Return (X, Y) of the center of cell containing provided text 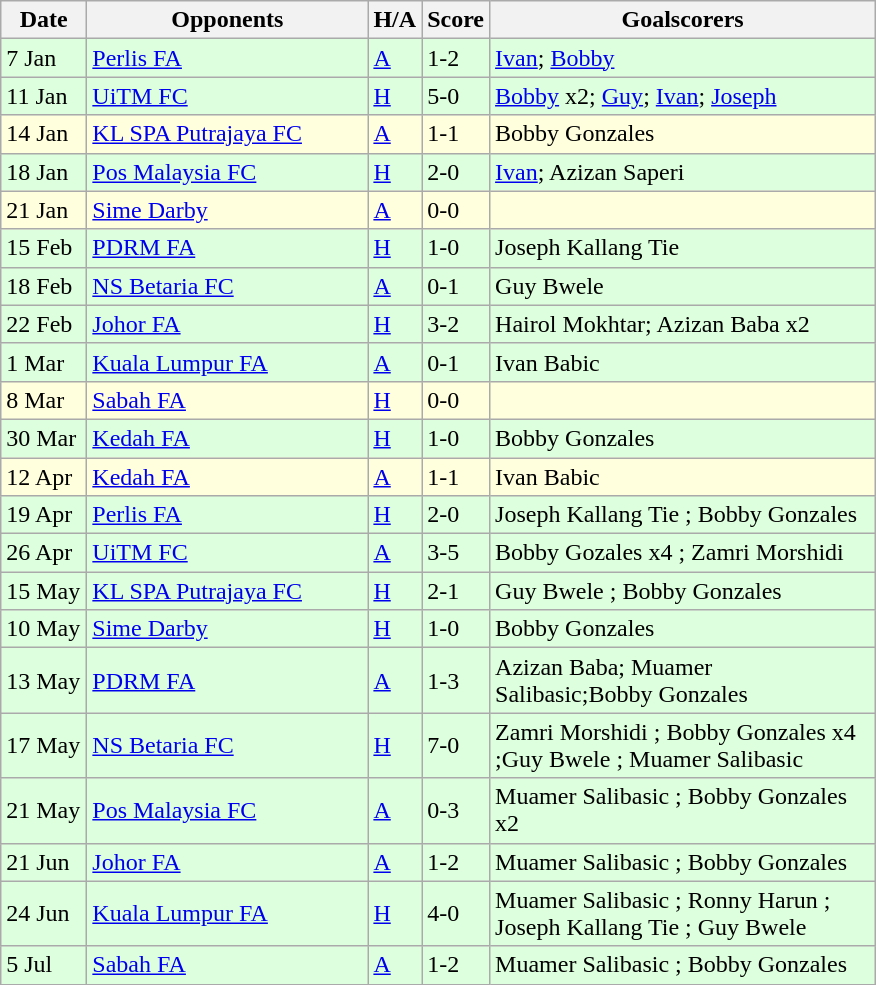
Bobby x2; Guy; Ivan; Joseph (683, 96)
7 Jan (44, 58)
Opponents (228, 20)
24 Jun (44, 914)
18 Feb (44, 286)
Hairol Mokhtar; Azizan Baba x2 (683, 324)
Goalscorers (683, 20)
5-0 (456, 96)
Guy Bwele ; Bobby Gonzales (683, 591)
Guy Bwele (683, 286)
11 Jan (44, 96)
Score (456, 20)
4-0 (456, 914)
1-3 (456, 680)
15 May (44, 591)
14 Jan (44, 134)
21 Jan (44, 210)
3-2 (456, 324)
21 Jun (44, 862)
10 May (44, 629)
17 May (44, 746)
Zamri Morshidi ; Bobby Gonzales x4 ;Guy Bwele ; Muamer Salibasic (683, 746)
26 Apr (44, 553)
13 May (44, 680)
Joseph Kallang Tie (683, 248)
22 Feb (44, 324)
5 Jul (44, 965)
21 May (44, 810)
7-0 (456, 746)
15 Feb (44, 248)
2-1 (456, 591)
12 Apr (44, 477)
Muamer Salibasic ; Bobby Gonzales x2 (683, 810)
1 Mar (44, 362)
H/A (395, 20)
Muamer Salibasic ; Ronny Harun ; Joseph Kallang Tie ; Guy Bwele (683, 914)
Ivan; Bobby (683, 58)
30 Mar (44, 438)
Ivan; Azizan Saperi (683, 172)
Azizan Baba; Muamer Salibasic;Bobby Gonzales (683, 680)
8 Mar (44, 400)
3-5 (456, 553)
Date (44, 20)
19 Apr (44, 515)
Joseph Kallang Tie ; Bobby Gonzales (683, 515)
0-3 (456, 810)
Bobby Gozales x4 ; Zamri Morshidi (683, 553)
18 Jan (44, 172)
